Output the [x, y] coordinate of the center of the cell containing the given text.  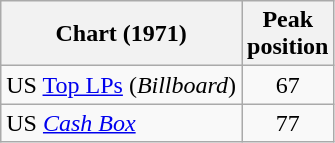
Chart (1971) [122, 34]
US Top LPs (Billboard) [122, 85]
67 [288, 85]
77 [288, 123]
US Cash Box [122, 123]
Peakposition [288, 34]
